Return the [x, y] coordinate for the center point of the cell that contains the specified text.  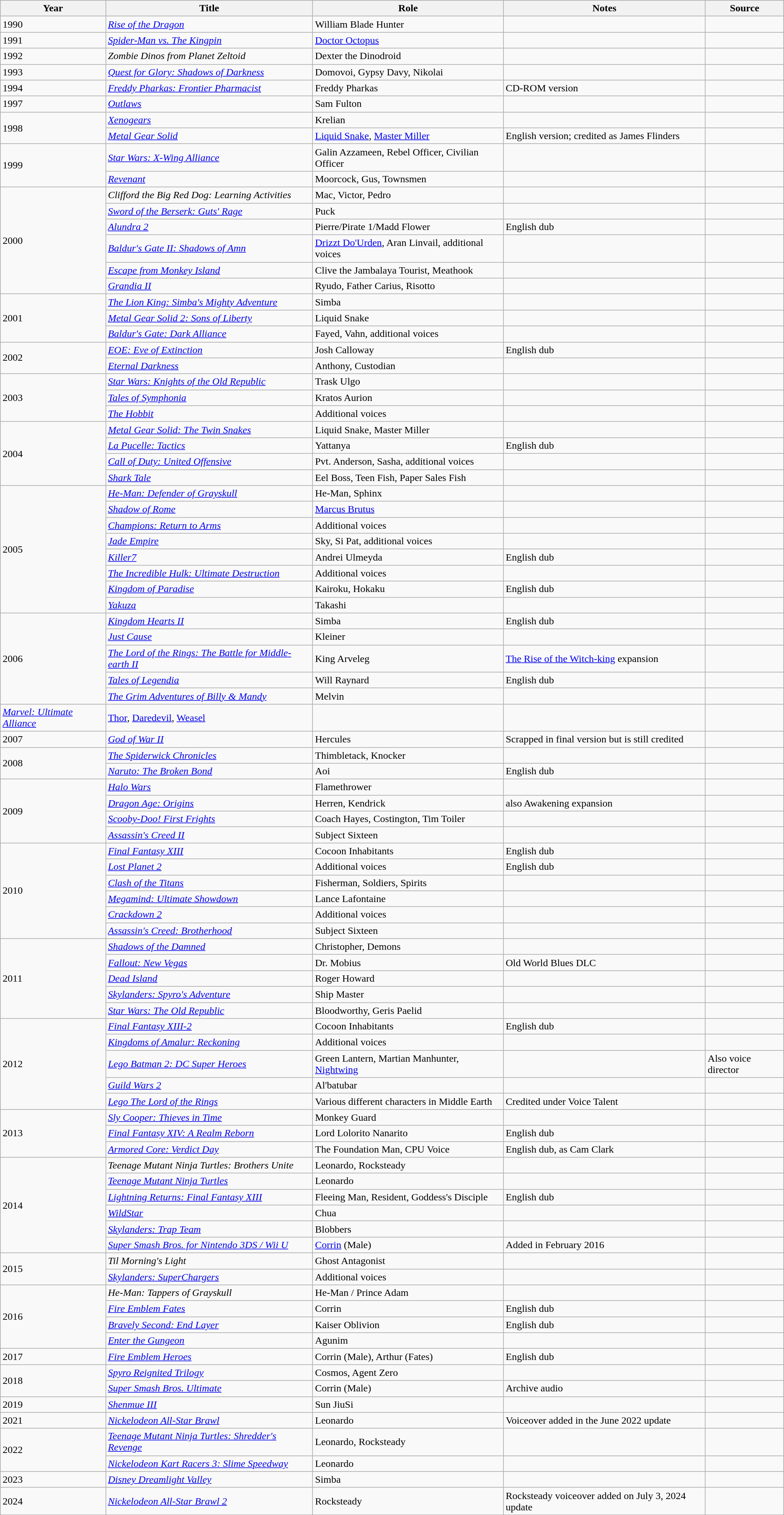
Ship Master [408, 994]
Metal Gear Solid 2: Sons of Liberty [209, 318]
He-Man: Tappers of Grayskull [209, 1293]
Melvin [408, 696]
Metal Gear Solid: The Twin Snakes [209, 429]
Skylanders: Trap Team [209, 1229]
Eel Boss, Teen Fish, Paper Sales Fish [408, 477]
Clash of the Titans [209, 883]
The Spiderwick Chronicles [209, 755]
Lost Planet 2 [209, 867]
1991 [53, 40]
Josh Calloway [408, 350]
Rocksteady [408, 1501]
Cosmos, Agent Zero [408, 1373]
Bravely Second: End Layer [209, 1325]
Lego The Lord of the Rings [209, 1101]
Star Wars: Knights of the Old Republic [209, 382]
Bloodworthy, Geris Paelid [408, 1010]
Kairoku, Hokaku [408, 589]
Moorcock, Gus, Townsmen [408, 179]
Skylanders: Spyro's Adventure [209, 994]
2005 [53, 549]
Sky, Si Pat, additional voices [408, 541]
Domovoi, Gypsy Davy, Nikolai [408, 72]
Rise of the Dragon [209, 24]
Krelian [408, 120]
Final Fantasy XIV: A Realm Reborn [209, 1133]
God of War II [209, 739]
Final Fantasy XIII-2 [209, 1026]
Marcus Brutus [408, 509]
Shadow of Rome [209, 509]
2002 [53, 358]
Coach Hayes, Costington, Tim Toiler [408, 819]
Source [745, 8]
2004 [53, 453]
Megamind: Ultimate Showdown [209, 899]
Fallout: New Vegas [209, 962]
2010 [53, 891]
Eternal Darkness [209, 366]
Title [209, 8]
2012 [53, 1064]
Ryudo, Father Carius, Risotto [408, 286]
Credited under Voice Talent [604, 1101]
Al'batubar [408, 1086]
Til Morning's Light [209, 1261]
Kleiner [408, 637]
1998 [53, 128]
Just Cause [209, 637]
Voiceover added in the June 2022 update [604, 1420]
Role [408, 8]
He-Man, Sphinx [408, 494]
Spyro Reignited Trilogy [209, 1373]
2022 [53, 1450]
Assassin's Creed II [209, 835]
Crackdown 2 [209, 915]
Anthony, Custodian [408, 366]
Spider-Man vs. The Kingpin [209, 40]
Killer7 [209, 557]
Doctor Octopus [408, 40]
Monkey Guard [408, 1117]
Star Wars: X-Wing Alliance [209, 158]
Mac, Victor, Pedro [408, 195]
Chua [408, 1213]
Disney Dreamlight Valley [209, 1479]
Naruto: The Broken Bond [209, 771]
King Arveleg [408, 659]
Outlaws [209, 104]
Clive the Jambalaya Tourist, Meathook [408, 270]
Pierre/Pirate 1/Madd Flower [408, 227]
2019 [53, 1404]
Also voice director [745, 1064]
WildStar [209, 1213]
Fayed, Vahn, additional voices [408, 334]
Kingdoms of Amalur: Reckoning [209, 1042]
Yattanya [408, 445]
Year [53, 8]
Sly Cooper: Thieves in Time [209, 1117]
1993 [53, 72]
Old World Blues DLC [604, 962]
Jade Empire [209, 541]
Fisherman, Soldiers, Spirits [408, 883]
He-Man: Defender of Grayskull [209, 494]
Call of Duty: United Offensive [209, 461]
Kaiser Oblivion [408, 1325]
Teenage Mutant Ninja Turtles: Brothers Unite [209, 1165]
Takashi [408, 605]
Aoi [408, 771]
Ghost Antagonist [408, 1261]
Quest for Glory: Shadows of Darkness [209, 72]
Kingdom Hearts II [209, 621]
William Blade Hunter [408, 24]
Guild Wars 2 [209, 1086]
Rocksteady voiceover added on July 3, 2024 update [604, 1501]
He-Man / Prince Adam [408, 1293]
Freddy Pharkas: Frontier Pharmacist [209, 88]
Halo Wars [209, 787]
Lord Lolorito Nanarito [408, 1133]
Enter the Gungeon [209, 1341]
2014 [53, 1205]
The Lord of the Rings: The Battle for Middle-earth II [209, 659]
1992 [53, 56]
Star Wars: The Old Republic [209, 1010]
2013 [53, 1133]
Scooby-Doo! First Frights [209, 819]
Pvt. Anderson, Sasha, additional voices [408, 461]
Dr. Mobius [408, 962]
Metal Gear Solid [209, 136]
Fire Emblem Fates [209, 1309]
Christopher, Demons [408, 946]
Added in February 2016 [604, 1245]
The Foundation Man, CPU Voice [408, 1149]
English dub, as Cam Clark [604, 1149]
Super Smash Bros. for Nintendo 3DS / Wii U [209, 1245]
Assassin's Creed: Brotherhood [209, 931]
Sun JiuSi [408, 1404]
2003 [53, 398]
Corrin (Male), Arthur (Fates) [408, 1357]
Freddy Pharkas [408, 88]
The Lion King: Simba's Mighty Adventure [209, 302]
Baldur's Gate: Dark Alliance [209, 334]
The Hobbit [209, 414]
2023 [53, 1479]
Galin Azzameen, Rebel Officer, Civilian Officer [408, 158]
Archive audio [604, 1388]
2001 [53, 318]
Dexter the Dinodroid [408, 56]
Escape from Monkey Island [209, 270]
The Incredible Hulk: Ultimate Destruction [209, 573]
Final Fantasy XIII [209, 851]
The Rise of the Witch-king expansion [604, 659]
Thor, Daredevil, Weasel [209, 717]
Tales of Symphonia [209, 398]
2011 [53, 978]
2015 [53, 1269]
2021 [53, 1420]
Tales of Legendia [209, 680]
Yakuza [209, 605]
Teenage Mutant Ninja Turtles: Shredder's Revenge [209, 1442]
Andrei Ulmeyda [408, 557]
La Pucelle: Tactics [209, 445]
Armored Core: Verdict Day [209, 1149]
2017 [53, 1357]
Kratos Aurion [408, 398]
Revenant [209, 179]
1999 [53, 165]
also Awakening expansion [604, 803]
Green Lantern, Martian Manhunter, Nightwing [408, 1064]
2009 [53, 811]
2008 [53, 763]
Teenage Mutant Ninja Turtles [209, 1181]
Notes [604, 8]
Drizzt Do'Urden, Aran Linvail, additional voices [408, 249]
Liquid Snake [408, 318]
Fire Emblem Heroes [209, 1357]
Roger Howard [408, 978]
Shadows of the Damned [209, 946]
2000 [53, 240]
Sam Fulton [408, 104]
Will Raynard [408, 680]
Super Smash Bros. Ultimate [209, 1388]
Kingdom of Paradise [209, 589]
The Grim Adventures of Billy & Mandy [209, 696]
Fleeing Man, Resident, Goddess's Disciple [408, 1197]
Shenmue III [209, 1404]
Scrapped in final version but is still credited [604, 739]
CD-ROM version [604, 88]
Lego Batman 2: DC Super Heroes [209, 1064]
Clifford the Big Red Dog: Learning Activities [209, 195]
Alundra 2 [209, 227]
Grandia II [209, 286]
Nickelodeon All-Star Brawl [209, 1420]
Blobbers [408, 1229]
2016 [53, 1317]
English version; credited as James Flinders [604, 136]
Lightning Returns: Final Fantasy XIII [209, 1197]
Puck [408, 211]
2007 [53, 739]
Hercules [408, 739]
Shark Tale [209, 477]
1990 [53, 24]
1997 [53, 104]
Zombie Dinos from Planet Zeltoid [209, 56]
Xenogears [209, 120]
Champions: Return to Arms [209, 525]
Sword of the Berserk: Guts' Rage [209, 211]
Skylanders: SuperChargers [209, 1277]
2018 [53, 1381]
1994 [53, 88]
Marvel: Ultimate Alliance [53, 717]
2006 [53, 659]
EOE: Eve of Extinction [209, 350]
Lance Lafontaine [408, 899]
Dragon Age: Origins [209, 803]
Baldur's Gate II: Shadows of Amn [209, 249]
Corrin [408, 1309]
Herren, Kendrick [408, 803]
Agunim [408, 1341]
Trask Ulgo [408, 382]
Flamethrower [408, 787]
Thimbletack, Knocker [408, 755]
2024 [53, 1501]
Nickelodeon All-Star Brawl 2 [209, 1501]
Nickelodeon Kart Racers 3: Slime Speedway [209, 1463]
Various different characters in Middle Earth [408, 1101]
Dead Island [209, 978]
